Pinpoint the cell where the given text exists, returning its [x, y] midpoint coordinate. 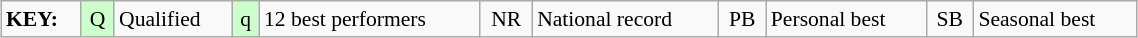
Seasonal best [1055, 19]
Personal best [846, 19]
SB [950, 19]
Q [98, 19]
Qualified [173, 19]
National record [626, 19]
KEY: [41, 19]
NR [506, 19]
q [246, 19]
PB [742, 19]
12 best performers [370, 19]
